Determine the (X, Y) coordinate at the center of the cell enclosing the given text.  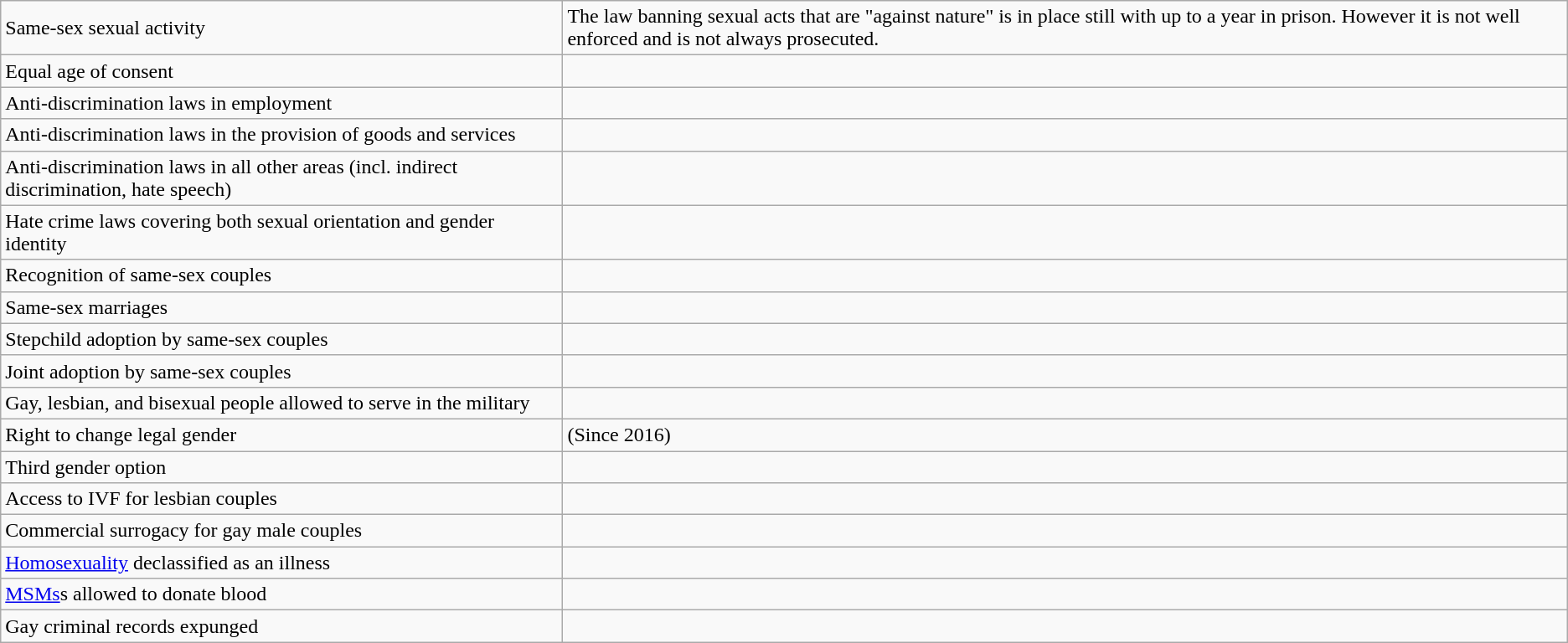
Right to change legal gender (281, 435)
Anti-discrimination laws in employment (281, 103)
Access to IVF for lesbian couples (281, 499)
Equal age of consent (281, 71)
Third gender option (281, 466)
Gay criminal records expunged (281, 626)
Anti-discrimination laws in the provision of goods and services (281, 135)
Same-sex marriages (281, 307)
Gay, lesbian, and bisexual people allowed to serve in the military (281, 403)
(Since 2016) (1065, 435)
Homosexuality declassified as an illness (281, 563)
Joint adoption by same-sex couples (281, 371)
Same-sex sexual activity (281, 28)
Anti-discrimination laws in all other areas (incl. indirect discrimination, hate speech) (281, 177)
MSMss allowed to donate blood (281, 594)
Recognition of same-sex couples (281, 275)
Commercial surrogacy for gay male couples (281, 531)
Stepchild adoption by same-sex couples (281, 339)
Hate crime laws covering both sexual orientation and gender identity (281, 233)
